For the text-containing cell, return its midpoint in [x, y] coordinate format. 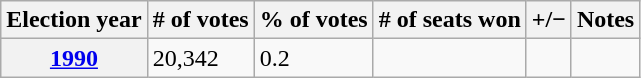
# of seats won [450, 20]
Election year [74, 20]
Notes [605, 20]
% of votes [314, 20]
+/− [548, 20]
# of votes [200, 20]
0.2 [314, 58]
1990 [74, 58]
20,342 [200, 58]
